Return (X, Y) of the center of cell containing provided text 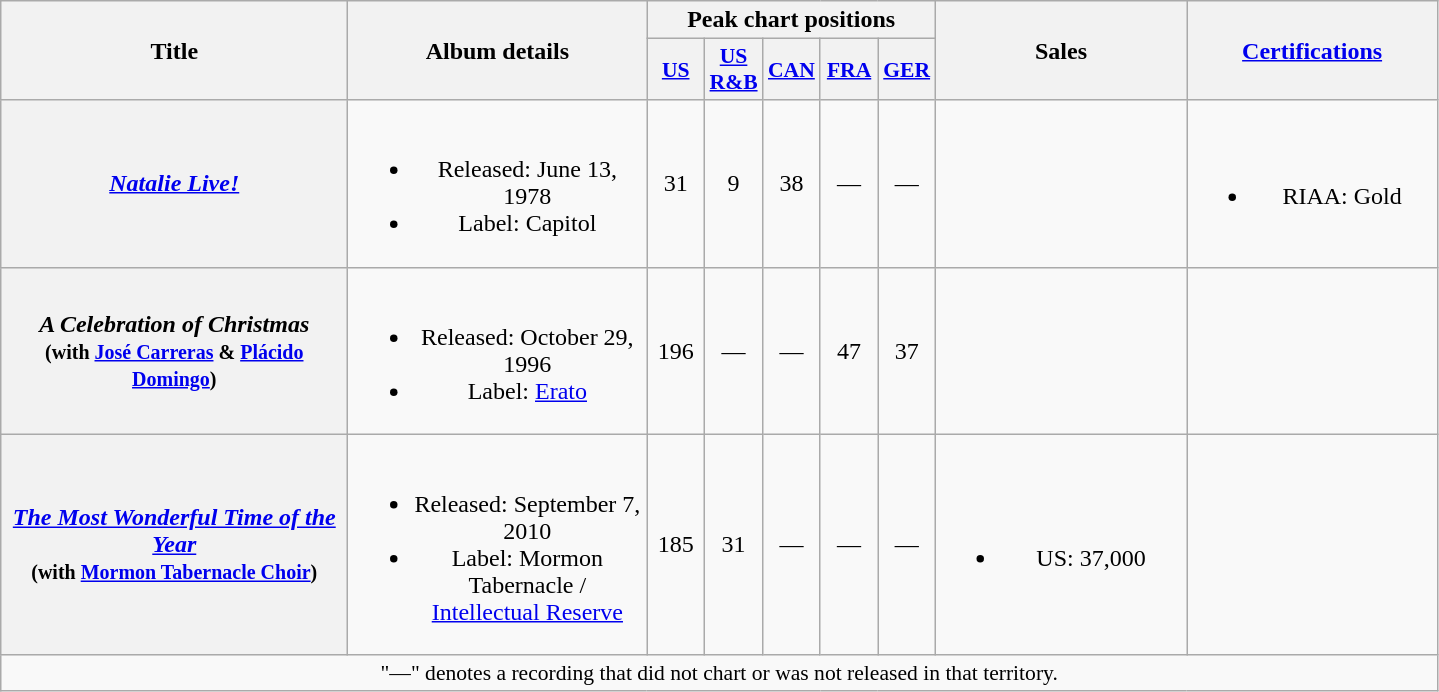
RIAA: Gold (1312, 184)
FRA (849, 70)
196 (676, 350)
USR&B (734, 70)
The Most Wonderful Time of the Year (with Mormon Tabernacle Choir) (174, 544)
"—" denotes a recording that did not chart or was not released in that territory. (720, 673)
Certifications (1312, 50)
9 (734, 184)
GER (907, 70)
47 (849, 350)
Sales (1062, 50)
CAN (792, 70)
Released: June 13, 1978Label: Capitol (498, 184)
US (676, 70)
US: 37,000 (1062, 544)
Released: September 7, 2010Label: Mormon Tabernacle / Intellectual Reserve (498, 544)
38 (792, 184)
Natalie Live! (174, 184)
Album details (498, 50)
A Celebration of Christmas(with José Carreras & Plácido Domingo) (174, 350)
Title (174, 50)
Peak chart positions (792, 20)
Released: October 29, 1996Label: Erato (498, 350)
185 (676, 544)
37 (907, 350)
